From the cell containing the given text, extract its center point as [x, y] coordinate. 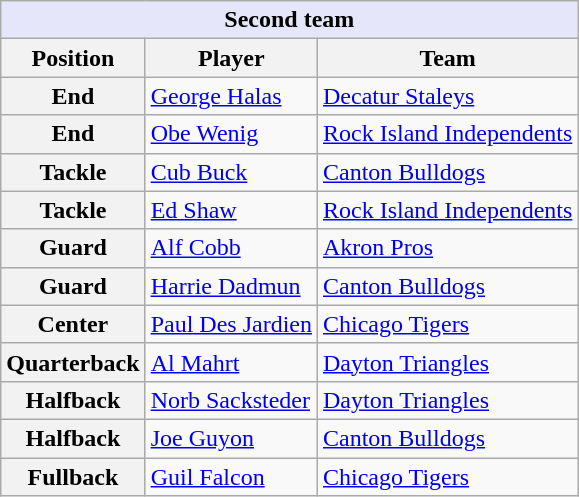
Al Mahrt [231, 362]
Center [73, 324]
Akron Pros [447, 248]
Alf Cobb [231, 248]
Harrie Dadmun [231, 286]
Guil Falcon [231, 477]
Position [73, 58]
Ed Shaw [231, 210]
Fullback [73, 477]
Obe Wenig [231, 134]
Player [231, 58]
Cub Buck [231, 172]
George Halas [231, 96]
Second team [290, 20]
Team [447, 58]
Joe Guyon [231, 438]
Norb Sacksteder [231, 400]
Quarterback [73, 362]
Decatur Staleys [447, 96]
Paul Des Jardien [231, 324]
